Extract the (x, y) coordinate from the center of the cell holding the provided text.  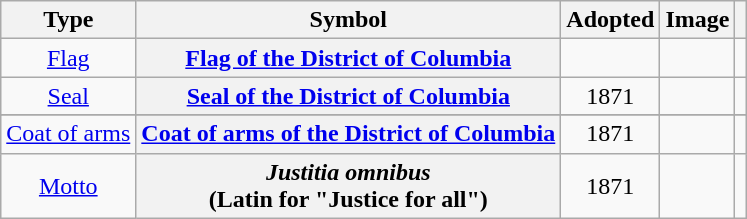
Seal of the District of Columbia (348, 96)
Symbol (348, 20)
Coat of arms (68, 134)
Seal (68, 96)
Justitia omnibus(Latin for "Justice for all") (348, 186)
Adopted (610, 20)
Coat of arms of the District of Columbia (348, 134)
Type (68, 20)
Flag (68, 58)
Image (698, 20)
Motto (68, 186)
Flag of the District of Columbia (348, 58)
